Pinpoint the cell where the given text exists, returning its (x, y) midpoint coordinate. 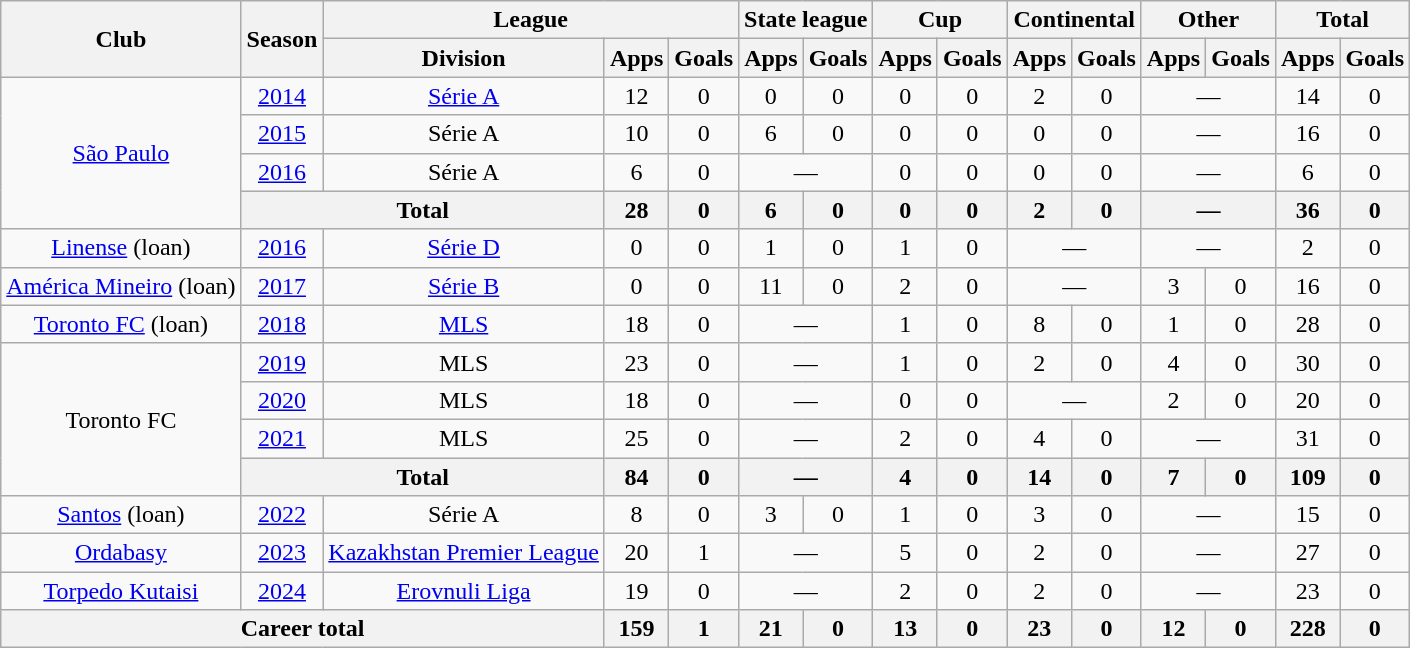
2023 (282, 553)
27 (1307, 553)
Série D (464, 248)
Linense (loan) (121, 248)
Cup (940, 20)
25 (636, 438)
31 (1307, 438)
Kazakhstan Premier League (464, 553)
Torpedo Kutaisi (121, 591)
2020 (282, 400)
7 (1173, 477)
84 (636, 477)
Ordabasy (121, 553)
10 (636, 134)
Career total (303, 629)
Série B (464, 286)
2022 (282, 515)
2017 (282, 286)
228 (1307, 629)
2015 (282, 134)
Continental (1074, 20)
159 (636, 629)
Santos (loan) (121, 515)
13 (905, 629)
19 (636, 591)
30 (1307, 362)
América Mineiro (loan) (121, 286)
36 (1307, 210)
Division (464, 58)
São Paulo (121, 153)
Other (1208, 20)
2014 (282, 96)
109 (1307, 477)
2024 (282, 591)
Erovnuli Liga (464, 591)
Toronto FC (121, 419)
5 (905, 553)
2018 (282, 324)
Club (121, 39)
21 (771, 629)
15 (1307, 515)
11 (771, 286)
2019 (282, 362)
Season (282, 39)
League (531, 20)
State league (806, 20)
2021 (282, 438)
Toronto FC (loan) (121, 324)
